For the text-containing cell, return its midpoint in (X, Y) coordinate format. 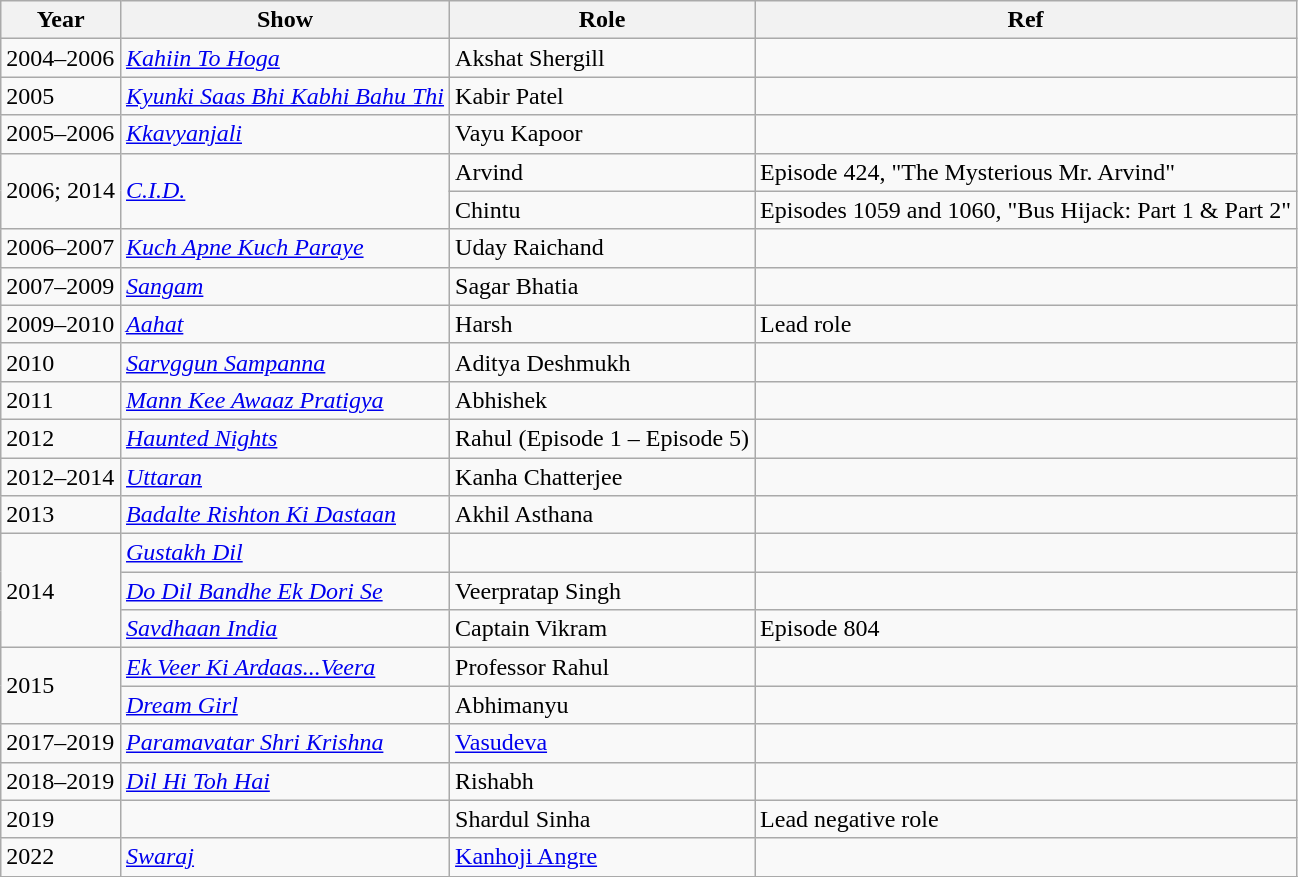
Paramavatar Shri Krishna (284, 743)
Episode 424, "The Mysterious Mr. Arvind" (1026, 172)
Lead negative role (1026, 819)
Ref (1026, 20)
Kanhoji Angre (602, 857)
Dil Hi Toh Hai (284, 781)
Rahul (Episode 1 – Episode 5) (602, 438)
Professor Rahul (602, 667)
2006; 2014 (61, 191)
Vasudeva (602, 743)
Savdhaan India (284, 629)
Chintu (602, 210)
2006–2007 (61, 248)
2010 (61, 362)
Show (284, 20)
Akhil Asthana (602, 515)
Kuch Apne Kuch Paraye (284, 248)
2019 (61, 819)
Year (61, 20)
Sagar Bhatia (602, 286)
Kanha Chatterjee (602, 477)
Badalte Rishton Ki Dastaan (284, 515)
2004–2006 (61, 58)
2013 (61, 515)
Kyunki Saas Bhi Kabhi Bahu Thi (284, 96)
C.I.D. (284, 191)
Haunted Nights (284, 438)
Rishabh (602, 781)
2012–2014 (61, 477)
Kabir Patel (602, 96)
Sangam (284, 286)
2011 (61, 400)
Abhimanyu (602, 705)
Gustakh Dil (284, 553)
2012 (61, 438)
2009–2010 (61, 324)
Uday Raichand (602, 248)
2017–2019 (61, 743)
Mann Kee Awaaz Pratigya (284, 400)
2007–2009 (61, 286)
Ek Veer Ki Ardaas...Veera (284, 667)
Sarvggun Sampanna (284, 362)
Kahiin To Hoga (284, 58)
Akshat Shergill (602, 58)
Episode 804 (1026, 629)
2015 (61, 686)
Abhishek (602, 400)
Veerpratap Singh (602, 591)
Kkavyanjali (284, 134)
Swaraj (284, 857)
2005–2006 (61, 134)
2022 (61, 857)
Dream Girl (284, 705)
Arvind (602, 172)
2014 (61, 591)
Do Dil Bandhe Ek Dori Se (284, 591)
2005 (61, 96)
Captain Vikram (602, 629)
Aahat (284, 324)
2018–2019 (61, 781)
Episodes 1059 and 1060, "Bus Hijack: Part 1 & Part 2" (1026, 210)
Vayu Kapoor (602, 134)
Role (602, 20)
Lead role (1026, 324)
Aditya Deshmukh (602, 362)
Uttaran (284, 477)
Shardul Sinha (602, 819)
Harsh (602, 324)
